Capture the cell that displays the provided text and extract its [x, y] central coordinate. 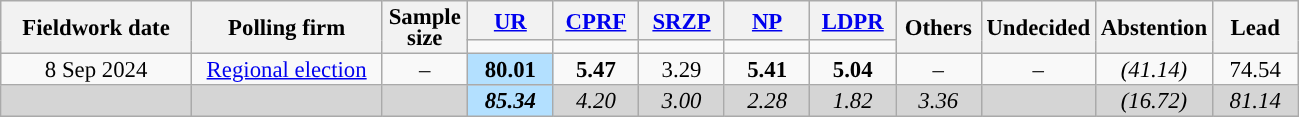
Regional election [286, 70]
CPRF [596, 20]
(41.14) [1154, 70]
3.36 [939, 101]
Others [939, 28]
85.34 [511, 101]
8 Sep 2024 [96, 70]
Samplesize [425, 28]
Polling firm [286, 28]
5.04 [853, 70]
74.54 [1255, 70]
2.28 [767, 101]
Lead [1255, 28]
NP [767, 20]
LDPR [853, 20]
80.01 [511, 70]
SRZP [682, 20]
Fieldwork date [96, 28]
5.41 [767, 70]
(16.72) [1154, 101]
3.00 [682, 101]
4.20 [596, 101]
UR [511, 20]
1.82 [853, 101]
Undecided [1038, 28]
81.14 [1255, 101]
5.47 [596, 70]
Abstention [1154, 28]
3.29 [682, 70]
